Return the [X, Y] coordinate for the center point of the cell that contains the specified text.  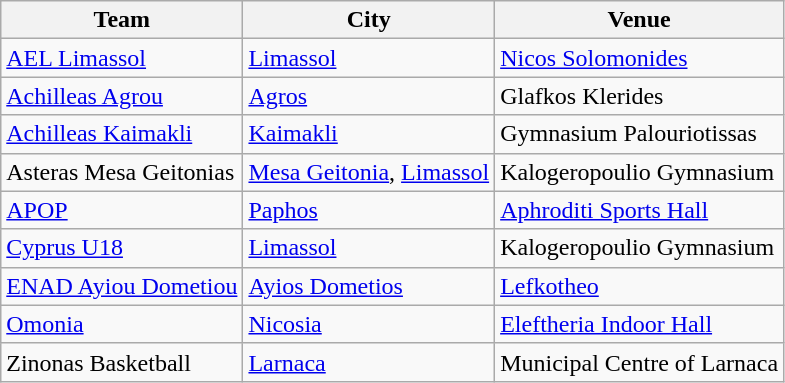
Venue [640, 20]
Team [122, 20]
Nicosia [369, 324]
Aphroditi Sports Hall [640, 210]
Kaimakli [369, 134]
Nicos Solomonides [640, 58]
Cyprus U18 [122, 248]
AEL Limassol [122, 58]
APOP [122, 210]
Agros [369, 96]
Omonia [122, 324]
Glafkos Klerides [640, 96]
Mesa Geitonia, Limassol [369, 172]
Municipal Centre of Larnaca [640, 362]
Gymnasium Palouriotissas [640, 134]
Asteras Mesa Geitonias [122, 172]
ENAD Ayiou Dometiou [122, 286]
Paphos [369, 210]
Zinonas Basketball [122, 362]
Achilleas Kaimakli [122, 134]
Larnaca [369, 362]
City [369, 20]
Lefkotheo [640, 286]
Eleftheria Indoor Hall [640, 324]
Achilleas Agrou [122, 96]
Ayios Dometios [369, 286]
